For the text-containing cell, return its midpoint in [X, Y] coordinate format. 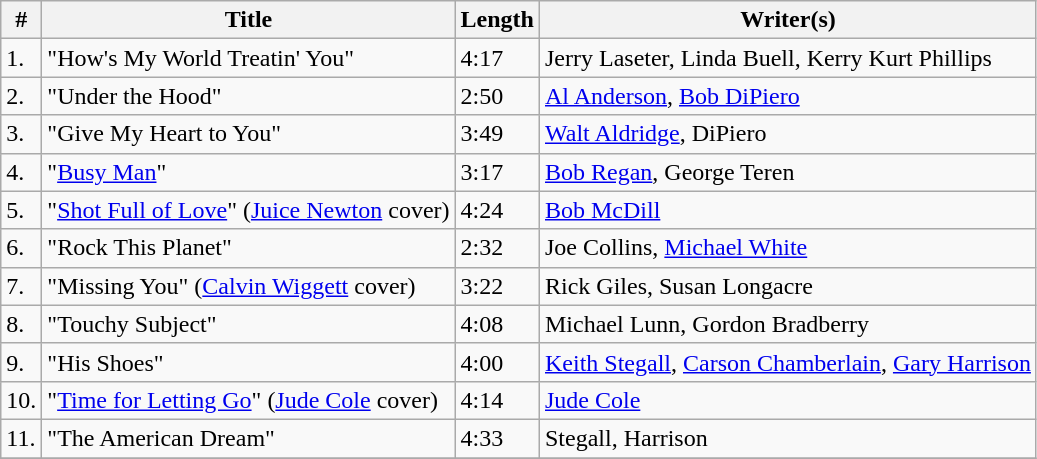
9. [22, 362]
"Touchy Subject" [248, 324]
Al Anderson, Bob DiPiero [788, 96]
4:24 [497, 210]
8. [22, 324]
"Busy Man" [248, 172]
7. [22, 286]
6. [22, 248]
2. [22, 96]
Jerry Laseter, Linda Buell, Kerry Kurt Phillips [788, 58]
4:17 [497, 58]
"Rock This Planet" [248, 248]
"Time for Letting Go" (Jude Cole cover) [248, 400]
Michael Lunn, Gordon Bradberry [788, 324]
4:33 [497, 438]
Joe Collins, Michael White [788, 248]
"Missing You" (Calvin Wiggett cover) [248, 286]
Rick Giles, Susan Longacre [788, 286]
4:14 [497, 400]
"Shot Full of Love" (Juice Newton cover) [248, 210]
"Give My Heart to You" [248, 134]
# [22, 20]
Title [248, 20]
2:50 [497, 96]
"The American Dream" [248, 438]
Jude Cole [788, 400]
Bob Regan, George Teren [788, 172]
1. [22, 58]
Walt Aldridge, DiPiero [788, 134]
2:32 [497, 248]
Length [497, 20]
"How's My World Treatin' You" [248, 58]
Stegall, Harrison [788, 438]
10. [22, 400]
"His Shoes" [248, 362]
3:49 [497, 134]
4:08 [497, 324]
3:17 [497, 172]
4:00 [497, 362]
Writer(s) [788, 20]
3:22 [497, 286]
4. [22, 172]
"Under the Hood" [248, 96]
Bob McDill [788, 210]
3. [22, 134]
5. [22, 210]
Keith Stegall, Carson Chamberlain, Gary Harrison [788, 362]
11. [22, 438]
